Pinpoint the cell where the given text exists, returning its (x, y) midpoint coordinate. 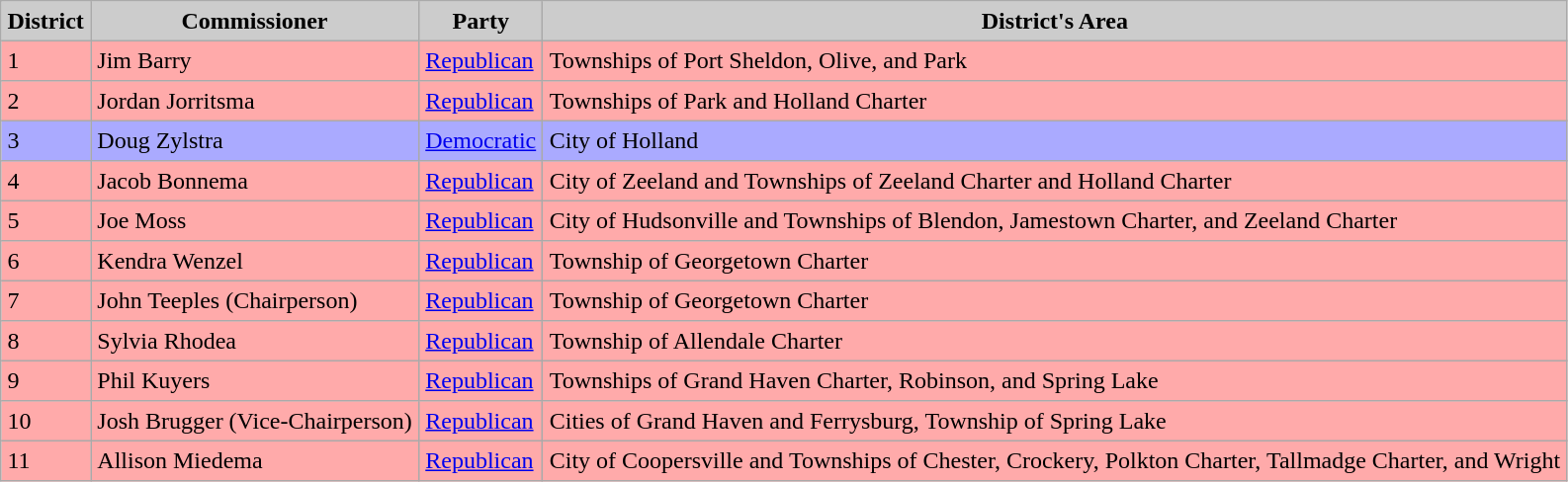
Doug Zylstra (255, 140)
John Teeples (Chairperson) (255, 300)
11 (45, 460)
Kendra Wenzel (255, 261)
10 (45, 421)
Jim Barry (255, 60)
6 (45, 261)
Allison Miedema (255, 460)
Jacob Bonnema (255, 181)
Township of Allendale Charter (1055, 341)
Josh Brugger (Vice-Chairperson) (255, 421)
2 (45, 101)
Commissioner (255, 21)
Townships of Park and Holland Charter (1055, 101)
Phil Kuyers (255, 380)
9 (45, 380)
City of Coopersville and Townships of Chester, Crockery, Polkton Charter, Tallmadge Charter, and Wright (1055, 460)
4 (45, 181)
5 (45, 220)
City of Hudsonville and Townships of Blendon, Jamestown Charter, and Zeeland Charter (1055, 220)
Party (480, 21)
City of Zeeland and Townships of Zeeland Charter and Holland Charter (1055, 181)
Townships of Port Sheldon, Olive, and Park (1055, 60)
3 (45, 140)
8 (45, 341)
Townships of Grand Haven Charter, Robinson, and Spring Lake (1055, 380)
1 (45, 60)
7 (45, 300)
Democratic (480, 140)
Cities of Grand Haven and Ferrysburg, Township of Spring Lake (1055, 421)
Joe Moss (255, 220)
District (45, 21)
City of Holland (1055, 140)
Sylvia Rhodea (255, 341)
Jordan Jorritsma (255, 101)
District's Area (1055, 21)
